Determine the (X, Y) coordinate at the center of the cell enclosing the given text.  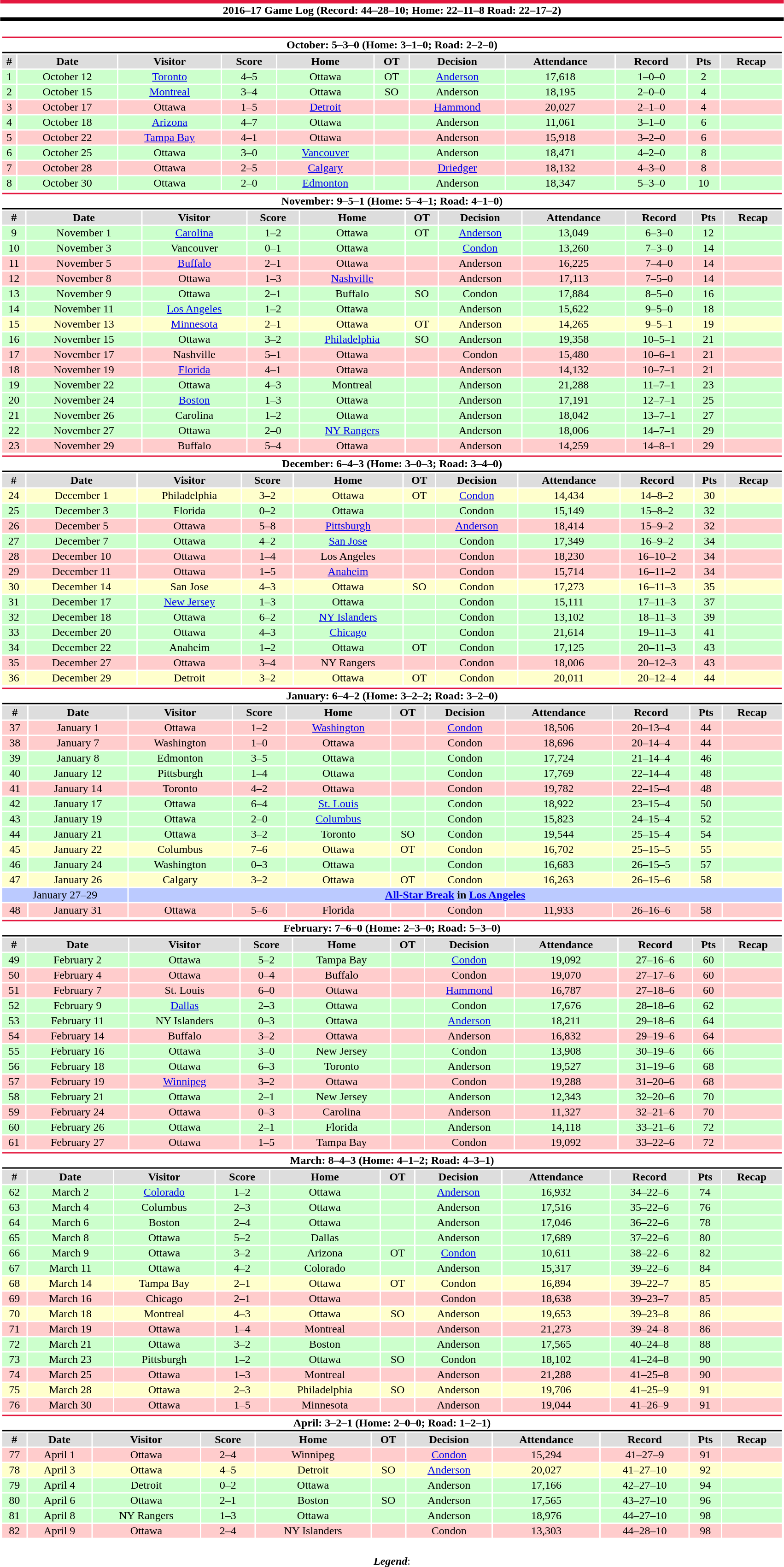
19,527 (566, 1067)
8–5–0 (659, 293)
7 (9, 168)
February 16 (77, 1051)
41–25–8 (649, 1374)
18,347 (560, 183)
18,506 (558, 728)
13,908 (566, 1051)
November 13 (84, 324)
29–19–6 (655, 1036)
73 (14, 1360)
6–0 (266, 990)
March 8 (70, 1238)
69 (14, 1299)
3–5 (259, 758)
20–13–4 (651, 728)
April: 3–2–1 (Home: 2–0–0; Road: 1–2–1) (392, 1423)
16–9–2 (657, 541)
December 3 (81, 511)
October 25 (67, 153)
March 28 (70, 1390)
7–4–0 (659, 263)
January 24 (78, 865)
March 23 (70, 1360)
March 4 (70, 1208)
17,166 (546, 1485)
18–11–3 (657, 617)
27–18–6 (655, 990)
December: 6–4–3 (Home: 3–0–3; Road: 3–4–0) (392, 464)
17,516 (556, 1208)
October 30 (67, 183)
October 22 (67, 138)
16,702 (558, 849)
1 (9, 77)
19,653 (556, 1314)
15,714 (569, 572)
17,046 (556, 1222)
20 (14, 400)
February 21 (77, 1097)
15,480 (573, 354)
January 19 (78, 819)
26 (14, 526)
3 (9, 107)
36 (14, 678)
18,696 (558, 743)
November 15 (84, 340)
31–20–6 (655, 1081)
63 (14, 1208)
January: 6–4–2 (Home: 3–2–2; Road: 3–2–0) (392, 696)
56 (14, 1067)
9–5–0 (659, 309)
3–2–0 (651, 138)
December 7 (81, 541)
44–28–10 (644, 1531)
December 1 (81, 495)
All-Star Break in Los Angeles (455, 895)
79 (14, 1485)
77 (14, 1455)
22 (14, 431)
3–1–0 (651, 122)
February 18 (77, 1067)
January 26 (78, 880)
22–15–4 (651, 788)
20,011 (569, 678)
81 (14, 1515)
March 21 (70, 1344)
February 2 (77, 960)
7–3–0 (659, 248)
November 3 (84, 248)
25–15–5 (651, 849)
17–11–3 (657, 602)
37–22–6 (649, 1238)
40 (15, 774)
December 5 (81, 526)
10–6–1 (659, 354)
March 19 (70, 1329)
December 27 (81, 663)
27–16–6 (655, 960)
January 1 (78, 728)
53 (14, 1021)
18,471 (560, 153)
18,976 (546, 1515)
9–5–1 (659, 324)
February: 7–6–0 (Home: 2–3–0; Road: 5–3–0) (392, 928)
31–19–6 (655, 1067)
43–27–10 (644, 1501)
19,070 (566, 975)
33 (14, 633)
20–12–4 (657, 678)
67 (14, 1268)
13–7–1 (659, 415)
19,782 (558, 788)
15,622 (573, 309)
February 7 (77, 990)
42 (15, 804)
92 (706, 1470)
22–14–4 (651, 774)
March 11 (70, 1268)
41–26–9 (649, 1405)
March: 8–4–3 (Home: 4–1–2; Road: 4–3–1) (392, 1160)
February 11 (77, 1021)
25–15–4 (651, 834)
42–27–10 (644, 1485)
14,259 (573, 446)
October 28 (67, 168)
11,061 (560, 122)
39–24–8 (649, 1329)
18,211 (566, 1021)
1–0 (259, 743)
11,327 (566, 1112)
0–1 (273, 248)
15,111 (569, 602)
39–22–6 (649, 1268)
15,317 (556, 1268)
41–25–9 (649, 1390)
April 3 (59, 1470)
5–6 (259, 910)
January 27–29 (64, 895)
5–8 (267, 526)
39–23–7 (649, 1299)
February 27 (77, 1142)
19,288 (566, 1081)
16,225 (573, 263)
51 (14, 990)
4–2–0 (651, 153)
15,149 (569, 511)
16,832 (566, 1036)
December 18 (81, 617)
13,260 (573, 248)
November 24 (84, 400)
33–22–6 (655, 1142)
18,414 (569, 526)
20–11–3 (657, 647)
April 9 (59, 1531)
7–5–0 (659, 279)
6–3 (266, 1067)
6–3–0 (659, 233)
January 8 (78, 758)
88 (705, 1344)
December 20 (81, 633)
October 17 (67, 107)
December 29 (81, 678)
March 25 (70, 1374)
4–7 (249, 122)
14,118 (566, 1127)
6–2 (267, 617)
16,932 (556, 1192)
December 11 (81, 572)
16,263 (558, 880)
5–3–0 (651, 183)
January 14 (78, 788)
January 17 (78, 804)
December 10 (81, 556)
November 9 (84, 293)
21–14–4 (651, 758)
November 5 (84, 263)
20–12–3 (657, 663)
17,689 (556, 1238)
35–22–6 (649, 1208)
15–9–2 (657, 526)
November 11 (84, 309)
13,049 (573, 233)
21,614 (569, 633)
33–21–6 (655, 1127)
28–18–6 (655, 1006)
26–15–5 (651, 865)
April 4 (59, 1485)
2–5 (249, 168)
28 (14, 556)
October 15 (67, 92)
32–20–6 (655, 1097)
6–4 (259, 804)
14,434 (569, 495)
17,125 (569, 647)
March 9 (70, 1253)
47 (15, 880)
15–8–2 (657, 511)
December 14 (81, 587)
2016–17 Game Log (Record: 44–28–10; Home: 22–11–8 Road: 22–17–2) (392, 10)
March 18 (70, 1314)
December 17 (81, 602)
21,273 (556, 1329)
24–15–4 (651, 819)
31 (14, 602)
January 31 (78, 910)
17,349 (569, 541)
April 8 (59, 1515)
41–24–8 (649, 1360)
16–11–3 (657, 587)
30–19–6 (655, 1051)
18,132 (560, 168)
14,132 (573, 370)
November 1 (84, 233)
65 (14, 1238)
March 16 (70, 1299)
39–23–8 (649, 1314)
10–7–1 (659, 370)
44–27–10 (644, 1515)
14–7–1 (659, 431)
15,294 (546, 1455)
32–21–6 (655, 1112)
71 (14, 1329)
March 14 (70, 1283)
75 (14, 1390)
10,611 (556, 1253)
17,273 (569, 587)
November 29 (84, 446)
19,358 (573, 340)
17,618 (560, 77)
17,676 (566, 1006)
15,823 (558, 819)
45 (15, 849)
12,343 (566, 1097)
36–22–6 (649, 1222)
October: 5–3–0 (Home: 3–1–0; Road: 2–2–0) (392, 45)
January 22 (78, 849)
18,230 (569, 556)
7–6 (259, 849)
March 30 (70, 1405)
14–8–2 (657, 495)
February 19 (77, 1081)
April 1 (59, 1455)
34–22–6 (649, 1192)
November 27 (84, 431)
13 (14, 293)
February 14 (77, 1036)
96 (706, 1501)
16–11–2 (657, 572)
17,113 (573, 279)
11,933 (558, 910)
49 (14, 960)
18,922 (558, 804)
27–17–6 (655, 975)
16,787 (566, 990)
12–7–1 (659, 400)
13,102 (569, 617)
18,102 (556, 1360)
February 24 (77, 1112)
November 17 (84, 354)
26–15–6 (651, 880)
January 12 (78, 774)
59 (14, 1112)
14–8–1 (659, 446)
40–24–8 (649, 1344)
5–4 (273, 446)
February 26 (77, 1127)
84 (705, 1268)
26–16–6 (651, 910)
1–0–0 (651, 77)
November 26 (84, 415)
17,191 (573, 400)
2–1–0 (651, 107)
15 (14, 324)
16–10–2 (657, 556)
17 (14, 354)
13,303 (546, 1531)
15,918 (560, 138)
16,683 (558, 865)
17,884 (573, 293)
14,265 (573, 324)
4–3–0 (651, 168)
94 (706, 1485)
19–11–3 (657, 633)
November 19 (84, 370)
61 (14, 1142)
29–18–6 (655, 1021)
5–1 (273, 354)
November: 9–5–1 (Home: 5–4–1; Road: 4–1–0) (392, 201)
18,638 (556, 1299)
19,706 (556, 1390)
October 18 (67, 122)
0–4 (266, 975)
41–27–10 (644, 1470)
February 9 (77, 1006)
January 21 (78, 834)
18,195 (560, 92)
17,769 (558, 774)
17,724 (558, 758)
24 (14, 495)
March 2 (70, 1192)
39–22–7 (649, 1283)
November 22 (84, 385)
December 22 (81, 647)
11 (14, 263)
9 (14, 233)
41–27–9 (644, 1455)
23–15–4 (651, 804)
April 6 (59, 1501)
Driedger (457, 168)
January 7 (78, 743)
2–0–0 (651, 92)
March 6 (70, 1222)
October 12 (67, 77)
38–22–6 (649, 1253)
February 4 (77, 975)
5 (9, 138)
18,042 (573, 415)
11–7–1 (659, 385)
16,894 (556, 1283)
19,544 (558, 834)
10–5–1 (659, 340)
November 8 (84, 279)
20–14–4 (651, 743)
38 (15, 743)
19,044 (556, 1405)
